Pinpoint the cell where the given text exists, returning its [x, y] midpoint coordinate. 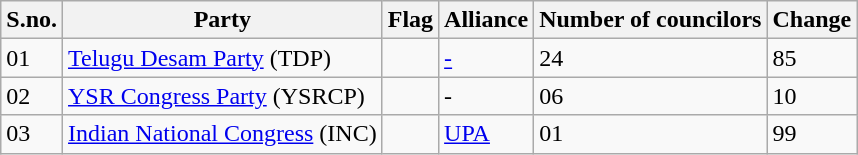
Change [812, 20]
S.no. [32, 20]
Telugu Desam Party (TDP) [223, 58]
Flag [410, 20]
Indian National Congress (INC) [223, 134]
Number of councilors [650, 20]
85 [812, 58]
24 [650, 58]
YSR Congress Party (YSRCP) [223, 96]
02 [32, 96]
Party [223, 20]
10 [812, 96]
06 [650, 96]
UPA [486, 134]
Alliance [486, 20]
99 [812, 134]
03 [32, 134]
